Extract the [x, y] coordinate from the center of the cell holding the provided text.  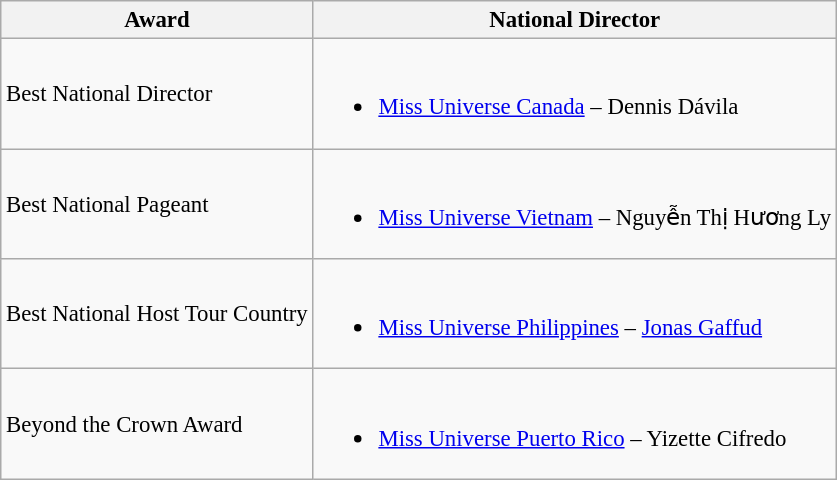
Miss Universe Canada – Dennis Dávila [574, 94]
Best National Pageant [157, 204]
Best National Director [157, 94]
Beyond the Crown Award [157, 424]
National Director [574, 20]
Miss Universe Puerto Rico – Yizette Cifredo [574, 424]
Miss Universe Vietnam – Nguyễn Thị Hương Ly [574, 204]
Award [157, 20]
Miss Universe Philippines – Jonas Gaffud [574, 314]
Best National Host Tour Country [157, 314]
